From the cell containing the given text, extract its center point as [X, Y] coordinate. 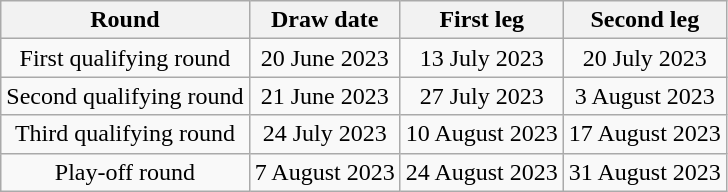
Round [125, 20]
31 August 2023 [644, 172]
7 August 2023 [324, 172]
First leg [482, 20]
20 June 2023 [324, 58]
17 August 2023 [644, 134]
13 July 2023 [482, 58]
Second qualifying round [125, 96]
10 August 2023 [482, 134]
21 June 2023 [324, 96]
24 July 2023 [324, 134]
Draw date [324, 20]
Play-off round [125, 172]
3 August 2023 [644, 96]
27 July 2023 [482, 96]
20 July 2023 [644, 58]
First qualifying round [125, 58]
Second leg [644, 20]
24 August 2023 [482, 172]
Third qualifying round [125, 134]
